Provide the [x, y] coordinate of the cell's center where the given text is located.  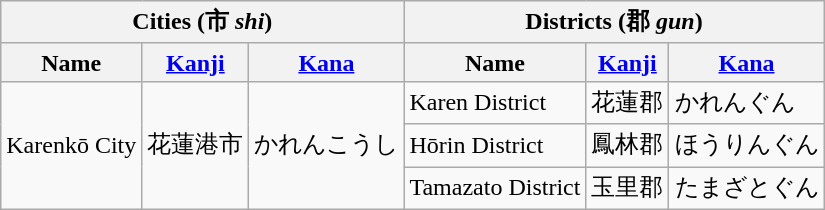
Karenkō City [72, 145]
Districts (郡 gun) [614, 22]
Hōrin District [495, 146]
玉里郡 [628, 188]
かれんぐん [746, 102]
花蓮港市 [196, 145]
かれんこうし [326, 145]
Karen District [495, 102]
花蓮郡 [628, 102]
ほうりんぐん [746, 146]
Tamazato District [495, 188]
Cities (市 shi) [202, 22]
たまざとぐん [746, 188]
鳳林郡 [628, 146]
